Locate the cell with the specified text and output its [X, Y] center coordinate. 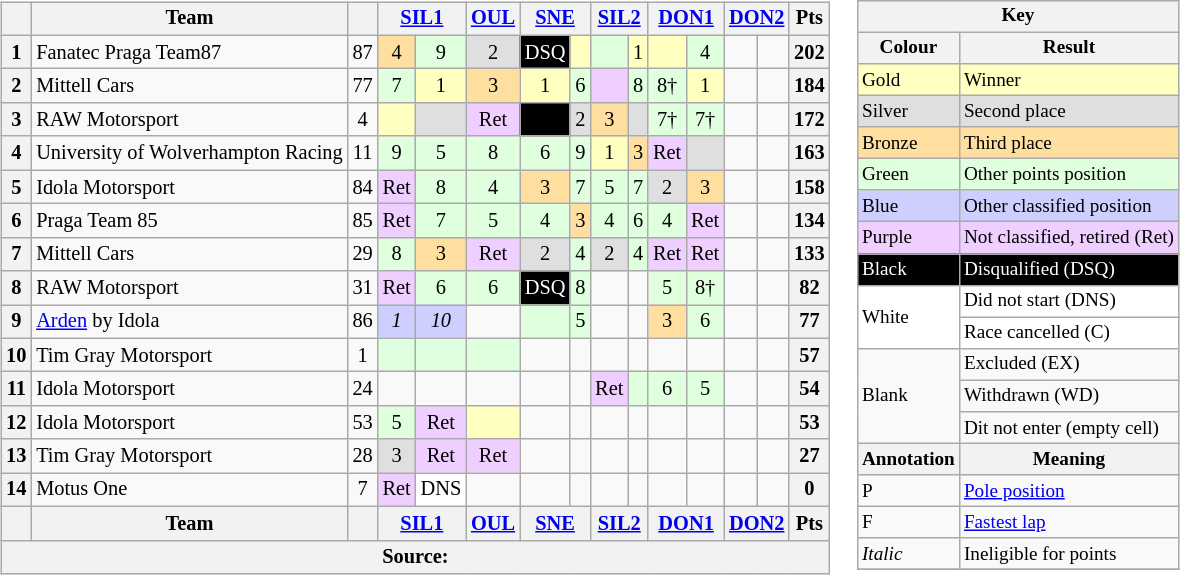
Blue [908, 206]
Disqualified (DSQ) [1068, 270]
202 [809, 52]
0 [809, 490]
Winner [1068, 80]
Source: [415, 557]
Race cancelled (C) [1068, 333]
Silver [908, 111]
Pole position [1068, 491]
13 [16, 456]
54 [809, 389]
Result [1068, 48]
27 [809, 456]
31 [363, 288]
Withdrawn (WD) [1068, 396]
163 [809, 153]
28 [363, 456]
Blank [908, 396]
24 [363, 389]
Ineligible for points [1068, 554]
Not classified, retired (Ret) [1068, 238]
Key [1018, 16]
DNS [441, 490]
Colour [908, 48]
158 [809, 187]
P [908, 491]
Bronze [908, 143]
133 [809, 254]
Praga Team 85 [189, 221]
29 [363, 254]
Fanatec Praga Team87 [189, 52]
12 [16, 423]
85 [363, 221]
Excluded (EX) [1068, 364]
87 [363, 52]
Meaning [1068, 459]
Third place [1068, 143]
Arden by Idola [189, 322]
White [908, 316]
Gold [908, 80]
F [908, 523]
Purple [908, 238]
Second place [1068, 111]
Did not start (DNS) [1068, 301]
Other classified position [1068, 206]
Fastest lap [1068, 523]
Other points position [1068, 175]
Italic [908, 554]
Green [908, 175]
82 [809, 288]
57 [809, 355]
Dit not enter (empty cell) [1068, 428]
86 [363, 322]
172 [809, 120]
Annotation [908, 459]
Motus One [189, 490]
University of Wolverhampton Racing [189, 153]
Black [908, 270]
134 [809, 221]
184 [809, 86]
84 [363, 187]
14 [16, 490]
